Detect which cell encompasses the target text, then output its (x, y) center coordinate. 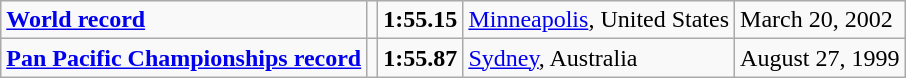
March 20, 2002 (820, 20)
World record (184, 20)
Pan Pacific Championships record (184, 58)
1:55.87 (420, 58)
August 27, 1999 (820, 58)
Sydney, Australia (599, 58)
Minneapolis, United States (599, 20)
1:55.15 (420, 20)
